Determine the [X, Y] coordinate at the center of the cell enclosing the given text.  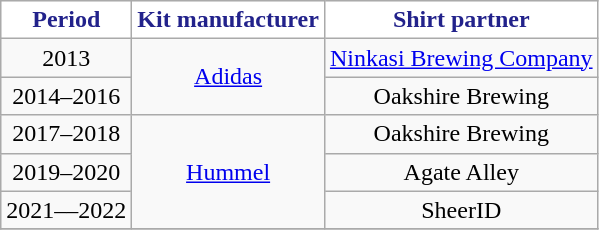
Adidas [228, 77]
2019–2020 [66, 172]
Shirt partner [461, 20]
SheerID [461, 210]
Period [66, 20]
2013 [66, 58]
Ninkasi Brewing Company [461, 58]
Hummel [228, 172]
Kit manufacturer [228, 20]
2021––2022 [66, 210]
2017–2018 [66, 134]
Agate Alley [461, 172]
2014–2016 [66, 96]
